Search for the cell housing the specified text and yield its [x, y] center coordinate. 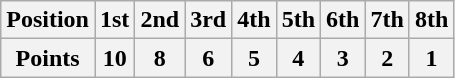
7th [387, 20]
6th [343, 20]
5 [254, 58]
4 [298, 58]
Position [48, 20]
6 [208, 58]
10 [114, 58]
2nd [160, 20]
4th [254, 20]
3rd [208, 20]
5th [298, 20]
3 [343, 58]
1 [431, 58]
8th [431, 20]
8 [160, 58]
2 [387, 58]
1st [114, 20]
Points [48, 58]
